Search for the cell housing the specified text and yield its [x, y] center coordinate. 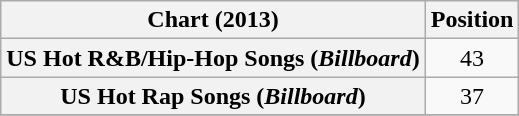
Position [472, 20]
37 [472, 96]
US Hot Rap Songs (Billboard) [213, 96]
Chart (2013) [213, 20]
43 [472, 58]
US Hot R&B/Hip-Hop Songs (Billboard) [213, 58]
